Search for the cell housing the specified text and yield its (X, Y) center coordinate. 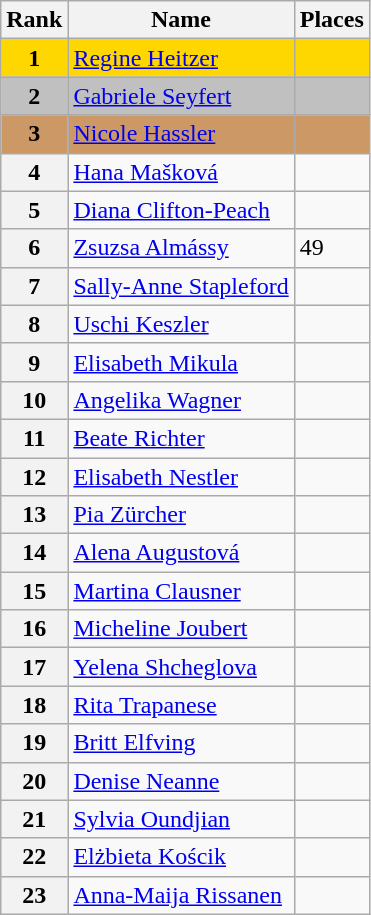
Martina Clausner (181, 591)
Yelena Shcheglova (181, 667)
9 (34, 362)
21 (34, 819)
49 (332, 248)
Sally-Anne Stapleford (181, 286)
Alena Augustová (181, 553)
4 (34, 172)
10 (34, 400)
Uschi Keszler (181, 324)
14 (34, 553)
17 (34, 667)
Name (181, 20)
Rita Trapanese (181, 705)
Nicole Hassler (181, 134)
2 (34, 96)
20 (34, 781)
Micheline Joubert (181, 629)
12 (34, 477)
Diana Clifton-Peach (181, 210)
8 (34, 324)
Gabriele Seyfert (181, 96)
Elżbieta Kościk (181, 857)
5 (34, 210)
6 (34, 248)
Hana Mašková (181, 172)
1 (34, 58)
7 (34, 286)
Sylvia Oundjian (181, 819)
3 (34, 134)
13 (34, 515)
Beate Richter (181, 438)
15 (34, 591)
19 (34, 743)
Elisabeth Nestler (181, 477)
Pia Zürcher (181, 515)
Anna-Maija Rissanen (181, 895)
18 (34, 705)
Angelika Wagner (181, 400)
22 (34, 857)
Elisabeth Mikula (181, 362)
Britt Elfving (181, 743)
11 (34, 438)
23 (34, 895)
Denise Neanne (181, 781)
Regine Heitzer (181, 58)
16 (34, 629)
Rank (34, 20)
Places (332, 20)
Zsuzsa Almássy (181, 248)
